Extract the (X, Y) coordinate from the center of the cell holding the provided text.  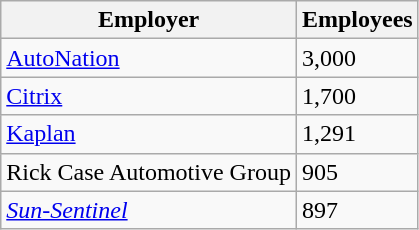
897 (357, 210)
3,000 (357, 58)
Employer (149, 20)
905 (357, 172)
AutoNation (149, 58)
Employees (357, 20)
Citrix (149, 96)
1,700 (357, 96)
Rick Case Automotive Group (149, 172)
Kaplan (149, 134)
Sun-Sentinel (149, 210)
1,291 (357, 134)
